For the text-containing cell, return its midpoint in [X, Y] coordinate format. 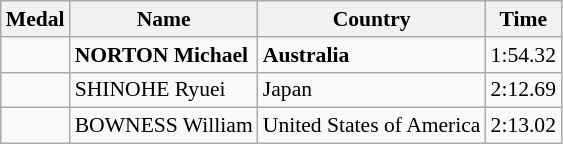
Australia [372, 55]
Time [524, 19]
1:54.32 [524, 55]
Japan [372, 90]
Country [372, 19]
BOWNESS William [164, 126]
2:13.02 [524, 126]
United States of America [372, 126]
2:12.69 [524, 90]
NORTON Michael [164, 55]
Medal [36, 19]
SHINOHE Ryuei [164, 90]
Name [164, 19]
